From the cell containing the given text, extract its center point as (x, y) coordinate. 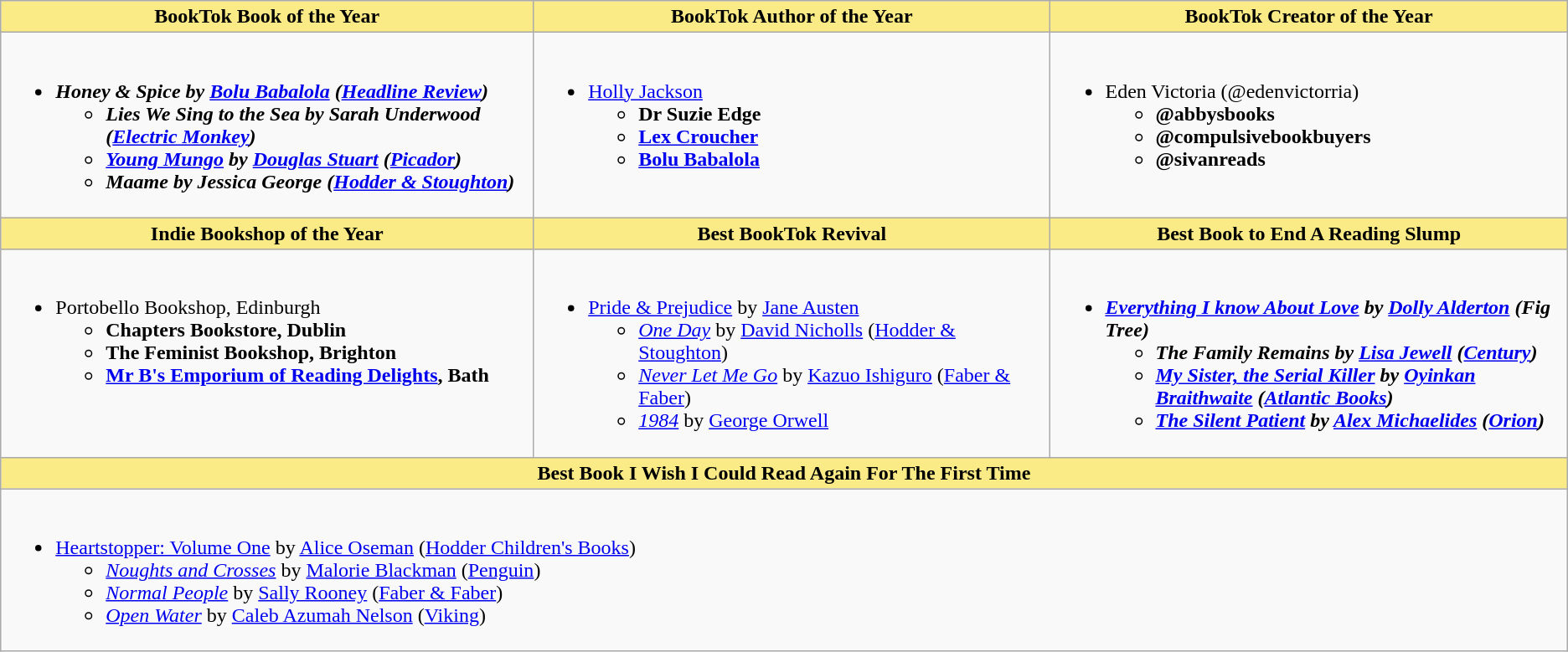
BookTok Book of the Year (267, 17)
Indie Bookshop of the Year (267, 234)
Best BookTok Revival (792, 234)
Portobello Bookshop, EdinburghChapters Bookstore, DublinThe Feminist Bookshop, BrightonMr B's Emporium of Reading Delights, Bath (267, 353)
BookTok Author of the Year (792, 17)
Holly JacksonDr Suzie EdgeLex CroucherBolu Babalola (792, 126)
Best Book I Wish I Could Read Again For The First Time (784, 473)
Eden Victoria (@edenvictorria)@abbysbooks@compulsivebookbuyers@sivanreads (1308, 126)
Best Book to End A Reading Slump (1308, 234)
Pride & Prejudice by Jane AustenOne Day by David Nicholls (Hodder & Stoughton)Never Let Me Go by Kazuo Ishiguro (Faber & Faber)1984 by George Orwell (792, 353)
BookTok Creator of the Year (1308, 17)
